Find where the given text appears and provide that cell's center as [X, Y] coordinate. 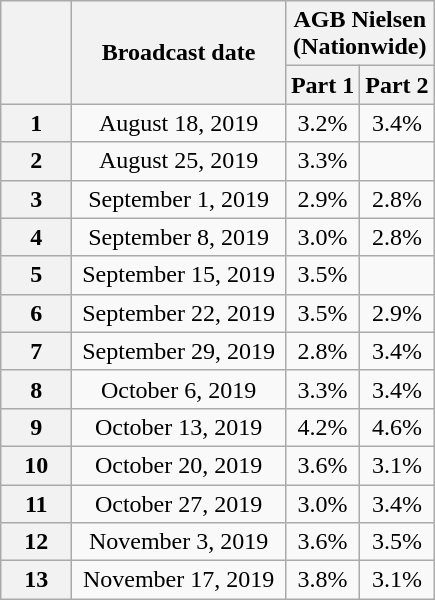
August 25, 2019 [179, 161]
4.6% [397, 427]
AGB Nielsen(Nationwide) [360, 34]
1 [36, 123]
6 [36, 313]
10 [36, 465]
Part 2 [397, 85]
August 18, 2019 [179, 123]
8 [36, 389]
November 17, 2019 [179, 580]
Broadcast date [179, 52]
9 [36, 427]
4 [36, 237]
October 27, 2019 [179, 503]
5 [36, 275]
13 [36, 580]
11 [36, 503]
September 29, 2019 [179, 351]
4.2% [322, 427]
3 [36, 199]
12 [36, 542]
October 13, 2019 [179, 427]
3.8% [322, 580]
September 15, 2019 [179, 275]
September 22, 2019 [179, 313]
September 1, 2019 [179, 199]
Part 1 [322, 85]
2 [36, 161]
October 20, 2019 [179, 465]
September 8, 2019 [179, 237]
October 6, 2019 [179, 389]
7 [36, 351]
3.2% [322, 123]
November 3, 2019 [179, 542]
